Capture the cell that displays the provided text and extract its (X, Y) central coordinate. 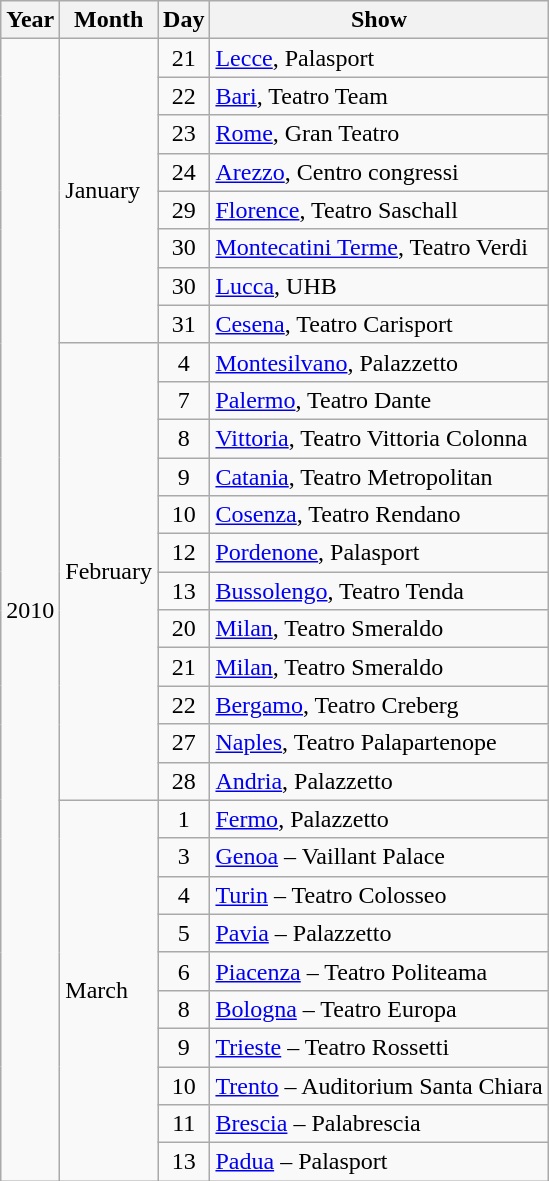
Rome, Gran Teatro (379, 134)
Palermo, Teatro Dante (379, 400)
Turin – Teatro Colosseo (379, 895)
Pordenone, Palasport (379, 553)
Vittoria, Teatro Vittoria Colonna (379, 438)
Arezzo, Centro congressi (379, 172)
12 (184, 553)
29 (184, 210)
6 (184, 971)
Lecce, Palasport (379, 58)
Genoa – Vaillant Palace (379, 857)
23 (184, 134)
3 (184, 857)
1 (184, 819)
Bologna – Teatro Europa (379, 1009)
Show (379, 20)
5 (184, 933)
2010 (30, 610)
Montecatini Terme, Teatro Verdi (379, 248)
Andria, Palazzetto (379, 781)
Montesilvano, Palazzetto (379, 362)
Brescia – Palabrescia (379, 1124)
Bari, Teatro Team (379, 96)
March (109, 990)
31 (184, 324)
28 (184, 781)
Pavia – Palazzetto (379, 933)
Cesena, Teatro Carisport (379, 324)
Lucca, UHB (379, 286)
Fermo, Palazzetto (379, 819)
February (109, 572)
7 (184, 400)
Trieste – Teatro Rossetti (379, 1047)
Piacenza – Teatro Politeama (379, 971)
20 (184, 629)
Year (30, 20)
24 (184, 172)
Cosenza, Teatro Rendano (379, 515)
Month (109, 20)
January (109, 191)
Bussolengo, Teatro Tenda (379, 591)
Florence, Teatro Saschall (379, 210)
11 (184, 1124)
Naples, Teatro Palapartenope (379, 743)
27 (184, 743)
Padua – Palasport (379, 1162)
Catania, Teatro Metropolitan (379, 477)
Bergamo, Teatro Creberg (379, 705)
Day (184, 20)
Trento – Auditorium Santa Chiara (379, 1085)
